Return the [x, y] coordinate for the center point of the cell that contains the specified text.  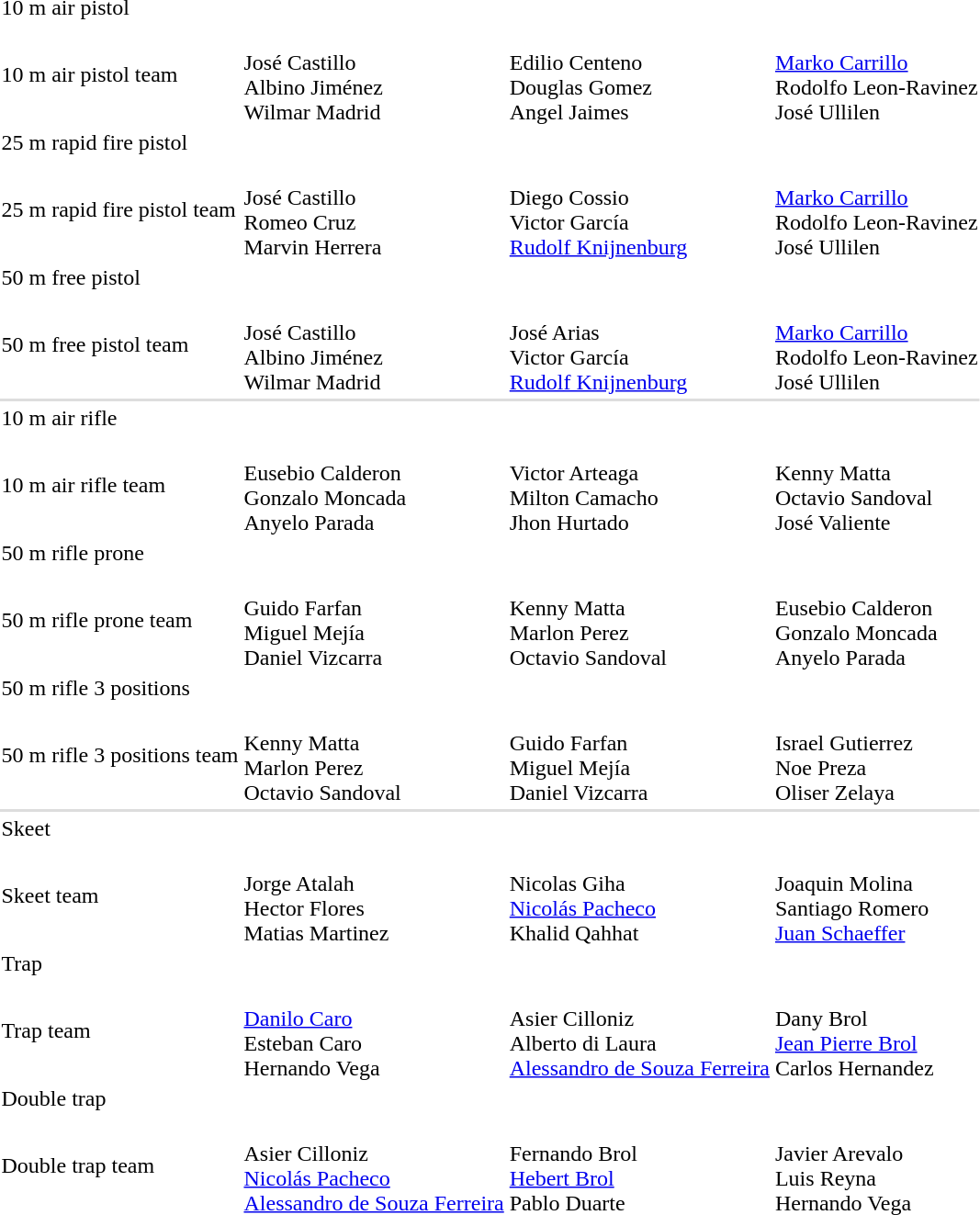
Victor ArteagaMilton CamachoJhon Hurtado [639, 485]
50 m rifle 3 positions [119, 688]
50 m rifle 3 positions team [119, 755]
50 m rifle prone team [119, 621]
10 m air pistol team [119, 75]
Asier CillonizAlberto di LauraAlessandro de Souza Ferreira [639, 1030]
Israel GutierrezNoe PrezaOliser Zelaya [876, 755]
Nicolas GihaNicolás PachecoKhalid Qahhat [639, 896]
10 m air rifle [119, 418]
25 m rapid fire pistol [119, 142]
Kenny MattaOctavio SandovalJosé Valiente [876, 485]
50 m free pistol team [119, 345]
Diego CossioVictor GarcíaRudolf Knijnenburg [639, 209]
50 m free pistol [119, 277]
50 m rifle prone [119, 553]
Skeet team [119, 896]
Jorge AtalahHector FloresMatias Martinez [374, 896]
Joaquin MolinaSantiago RomeroJuan Schaeffer [876, 896]
Double trap [119, 1098]
10 m air rifle team [119, 485]
25 m rapid fire pistol team [119, 209]
Edilio CentenoDouglas GomezAngel Jaimes [639, 75]
Danilo CaroEsteban CaroHernando Vega [374, 1030]
José CastilloRomeo CruzMarvin Herrera [374, 209]
Trap team [119, 1030]
Skeet [119, 828]
Dany BrolJean Pierre BrolCarlos Hernandez [876, 1030]
Trap [119, 963]
José AriasVictor GarcíaRudolf Knijnenburg [639, 345]
